Detect which cell encompasses the target text, then output its [X, Y] center coordinate. 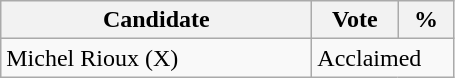
Vote [355, 20]
Candidate [156, 20]
Acclaimed [383, 58]
% [426, 20]
Michel Rioux (X) [156, 58]
